From the cell containing the given text, extract its center point as [X, Y] coordinate. 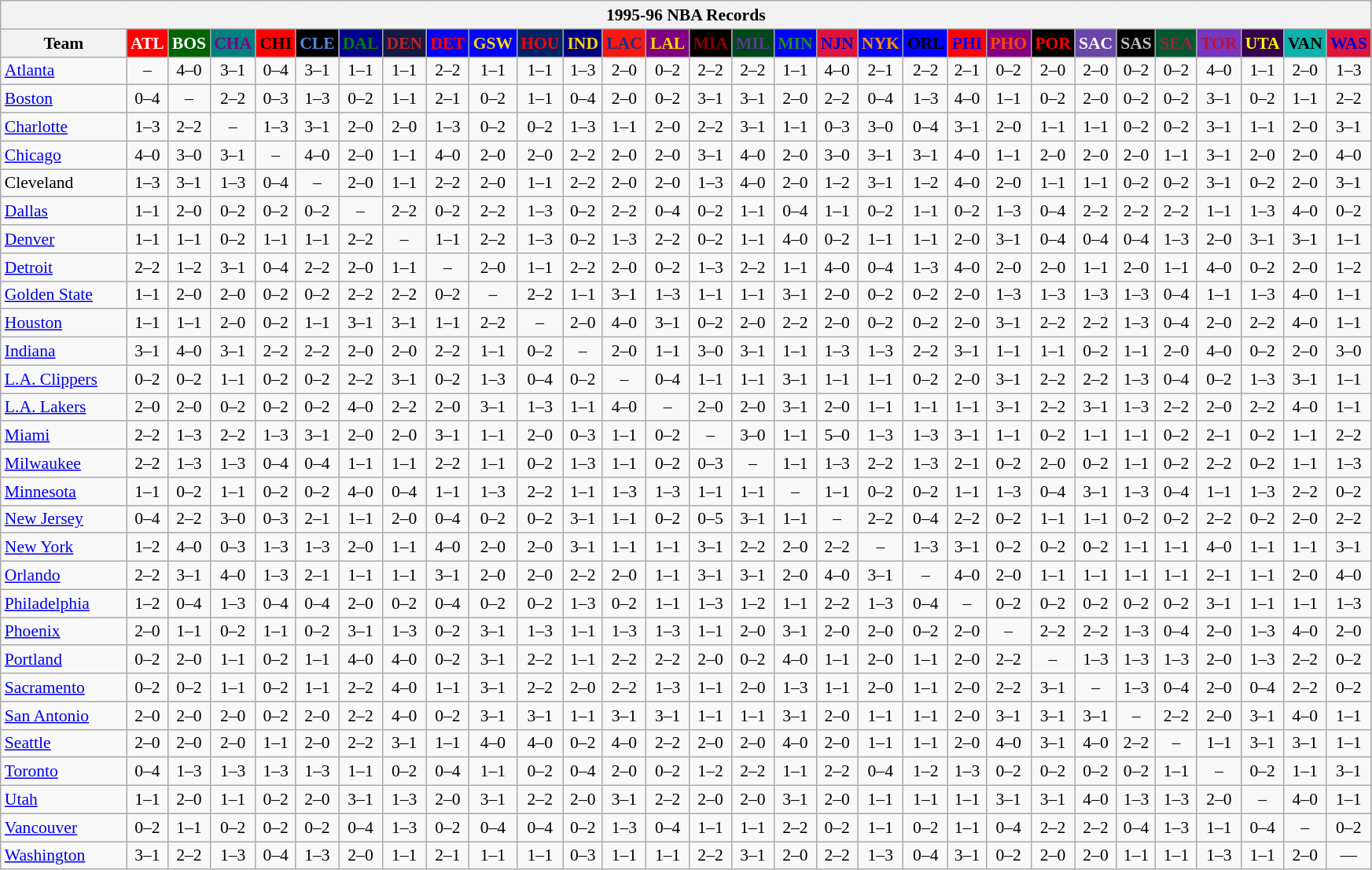
Orlando [64, 576]
New Jersey [64, 519]
PHI [967, 43]
Philadelphia [64, 603]
Charlotte [64, 127]
ORL [926, 43]
SEA [1176, 43]
Seattle [64, 743]
New York [64, 547]
Portland [64, 660]
WAS [1349, 43]
IND [583, 43]
DEN [404, 43]
SAS [1136, 43]
1995-96 NBA Records [686, 15]
PHO [1008, 43]
VAN [1305, 43]
Detroit [64, 267]
Cleveland [64, 183]
Miami [64, 436]
Boston [64, 99]
Dallas [64, 212]
MIL [753, 43]
NYK [881, 43]
San Antonio [64, 716]
DET [448, 43]
Sacramento [64, 688]
MIN [795, 43]
UTA [1263, 43]
GSW [494, 43]
Team [64, 43]
— [1349, 856]
HOU [539, 43]
Houston [64, 323]
L.A. Clippers [64, 379]
Indiana [64, 352]
NJN [837, 43]
Washington [64, 856]
Minnesota [64, 492]
LAC [624, 43]
SAC [1096, 43]
CHI [275, 43]
Chicago [64, 155]
ATL [148, 43]
Toronto [64, 772]
L.A. Lakers [64, 407]
Vancouver [64, 828]
DAL [361, 43]
CLE [318, 43]
TOR [1219, 43]
Phoenix [64, 632]
POR [1053, 43]
Atlanta [64, 71]
Denver [64, 239]
Golden State [64, 295]
Milwaukee [64, 463]
LAL [668, 43]
BOS [189, 43]
0–5 [710, 519]
Utah [64, 800]
5–0 [837, 436]
CHA [233, 43]
MIA [710, 43]
